Search for the cell housing the specified text and yield its [X, Y] center coordinate. 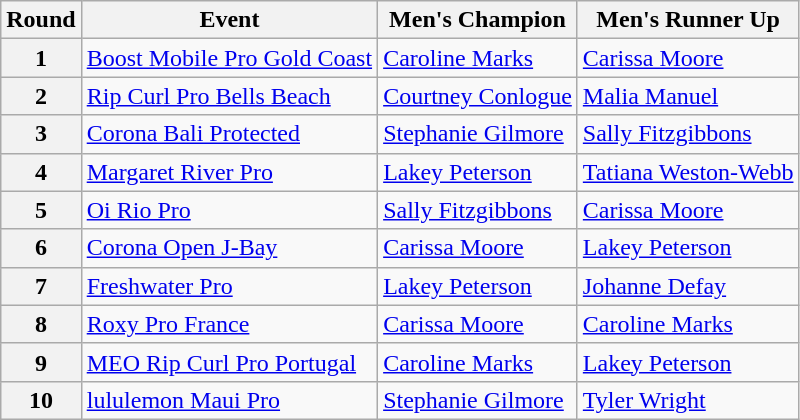
2 [41, 96]
8 [41, 324]
Corona Open J-Bay [229, 248]
Round [41, 20]
Oi Rio Pro [229, 210]
Rip Curl Pro Bells Beach [229, 96]
5 [41, 210]
3 [41, 134]
lululemon Maui Pro [229, 400]
9 [41, 362]
Boost Mobile Pro Gold Coast [229, 58]
Corona Bali Protected [229, 134]
Margaret River Pro [229, 172]
Johanne Defay [688, 286]
Men's Champion [478, 20]
Roxy Pro France [229, 324]
Tyler Wright [688, 400]
Malia Manuel [688, 96]
Tatiana Weston-Webb [688, 172]
Freshwater Pro [229, 286]
1 [41, 58]
7 [41, 286]
6 [41, 248]
10 [41, 400]
Men's Runner Up [688, 20]
MEO Rip Curl Pro Portugal [229, 362]
Courtney Conlogue [478, 96]
Event [229, 20]
4 [41, 172]
